Search for the cell housing the specified text and yield its [X, Y] center coordinate. 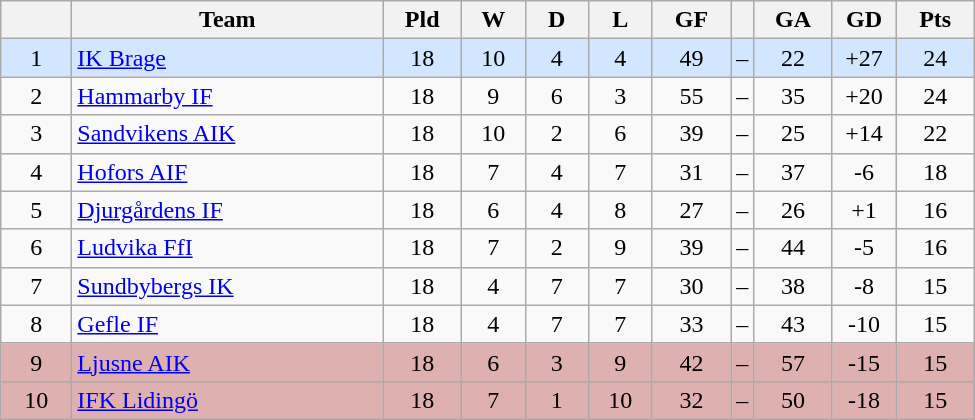
+27 [864, 58]
55 [692, 96]
GF [692, 20]
25 [794, 134]
27 [692, 210]
-5 [864, 248]
Hammarby IF [228, 96]
Hofors AIF [228, 172]
33 [692, 324]
32 [692, 400]
26 [794, 210]
35 [794, 96]
31 [692, 172]
5 [36, 210]
-10 [864, 324]
49 [692, 58]
GA [794, 20]
38 [794, 286]
Gefle IF [228, 324]
30 [692, 286]
IFK Lidingö [228, 400]
+14 [864, 134]
Djurgårdens IF [228, 210]
Ludvika FfI [228, 248]
-8 [864, 286]
+1 [864, 210]
Ljusne AIK [228, 362]
+20 [864, 96]
43 [794, 324]
50 [794, 400]
L [621, 20]
42 [692, 362]
Team [228, 20]
W [493, 20]
D [557, 20]
Sandvikens AIK [228, 134]
-6 [864, 172]
57 [794, 362]
Pts [936, 20]
-15 [864, 362]
IK Brage [228, 58]
Pld [422, 20]
GD [864, 20]
Sundbybergs IK [228, 286]
37 [794, 172]
-18 [864, 400]
44 [794, 248]
